Locate the cell with the specified text and output its [x, y] center coordinate. 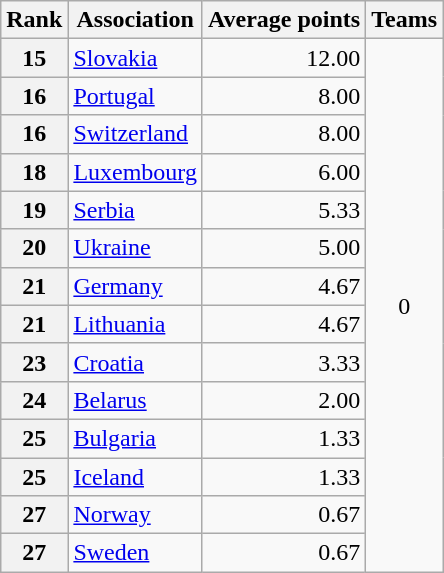
Belarus [136, 400]
12.00 [284, 58]
23 [34, 362]
24 [34, 400]
Rank [34, 20]
Switzerland [136, 134]
Lithuania [136, 324]
Teams [404, 20]
18 [34, 172]
19 [34, 210]
Serbia [136, 210]
3.33 [284, 362]
20 [34, 248]
5.33 [284, 210]
Norway [136, 515]
Slovakia [136, 58]
Bulgaria [136, 438]
6.00 [284, 172]
Iceland [136, 477]
5.00 [284, 248]
Croatia [136, 362]
2.00 [284, 400]
Germany [136, 286]
Association [136, 20]
15 [34, 58]
Portugal [136, 96]
0 [404, 306]
Average points [284, 20]
Sweden [136, 553]
Luxembourg [136, 172]
Ukraine [136, 248]
